Scan for the cell matching the given text and deliver its (x, y) coordinate at center. 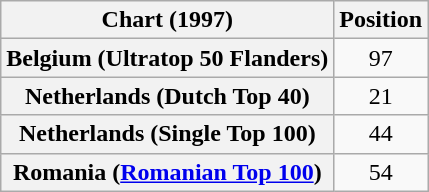
54 (381, 172)
Netherlands (Single Top 100) (168, 134)
Chart (1997) (168, 20)
Position (381, 20)
Belgium (Ultratop 50 Flanders) (168, 58)
21 (381, 96)
Romania (Romanian Top 100) (168, 172)
97 (381, 58)
Netherlands (Dutch Top 40) (168, 96)
44 (381, 134)
